Locate the cell with the specified text and output its [X, Y] center coordinate. 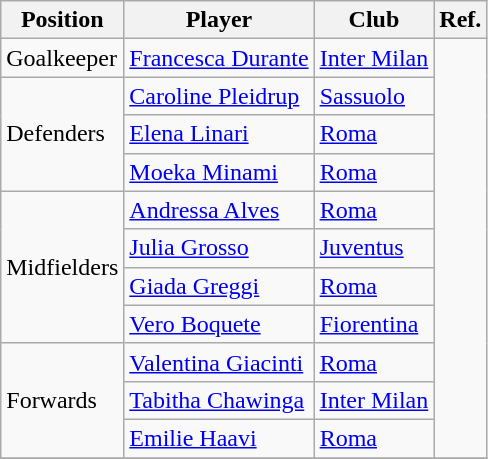
Juventus [374, 248]
Tabitha Chawinga [219, 400]
Francesca Durante [219, 58]
Goalkeeper [62, 58]
Club [374, 20]
Sassuolo [374, 96]
Player [219, 20]
Andressa Alves [219, 210]
Fiorentina [374, 324]
Emilie Haavi [219, 438]
Midfielders [62, 267]
Valentina Giacinti [219, 362]
Ref. [460, 20]
Vero Boquete [219, 324]
Forwards [62, 400]
Position [62, 20]
Julia Grosso [219, 248]
Moeka Minami [219, 172]
Elena Linari [219, 134]
Giada Greggi [219, 286]
Caroline Pleidrup [219, 96]
Defenders [62, 134]
